Identify which cell holds the provided text, then report its [X, Y] central coordinate. 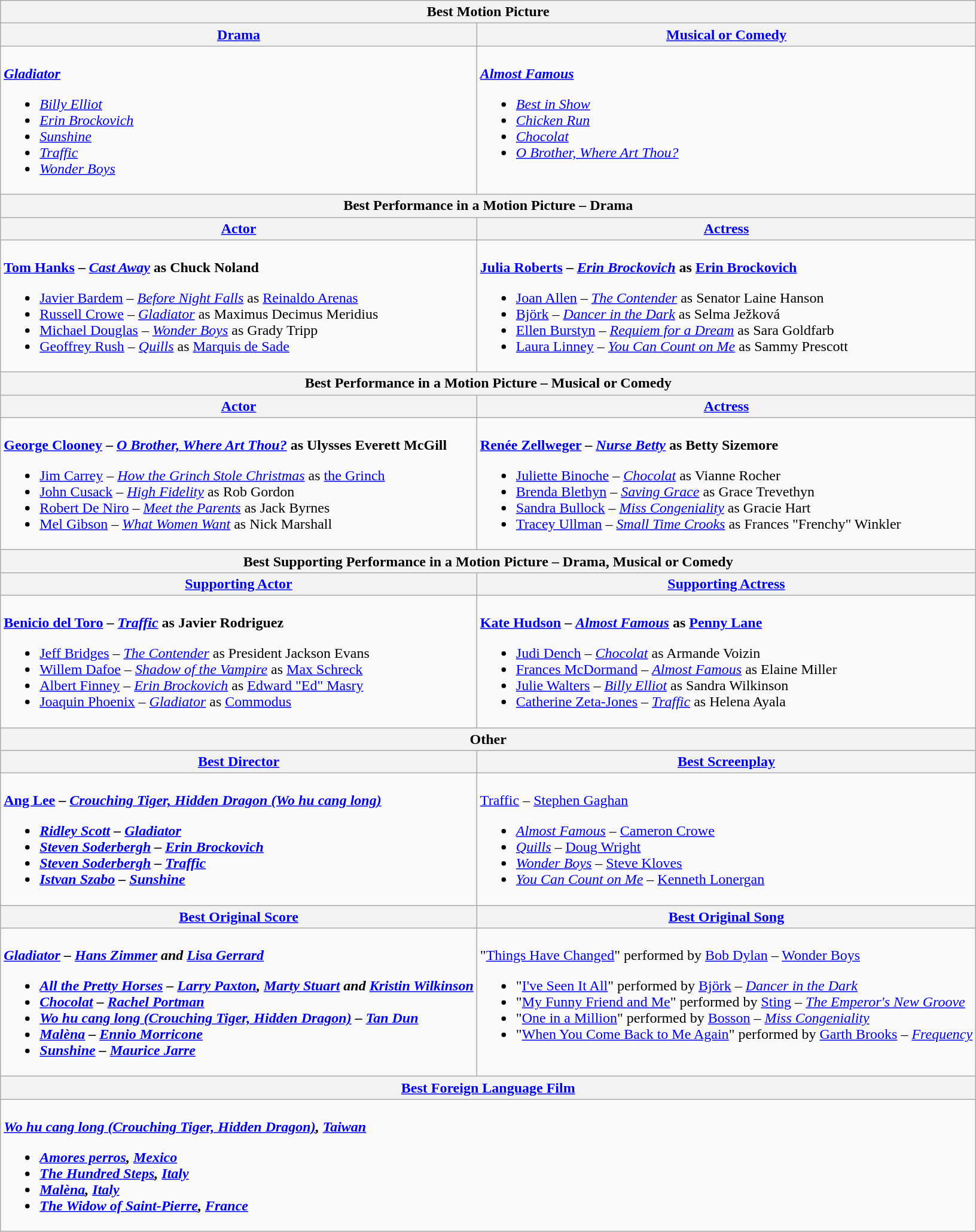
Best Supporting Performance in a Motion Picture – Drama, Musical or Comedy [488, 561]
Best Original Score [239, 917]
Best Performance in a Motion Picture – Drama [488, 206]
Supporting Actress [726, 584]
Musical or Comedy [726, 35]
Best Original Song [726, 917]
Best Motion Picture [488, 12]
Best Performance in a Motion Picture – Musical or Comedy [488, 383]
Best Director [239, 762]
Other [488, 739]
Best Screenplay [726, 762]
Best Foreign Language Film [488, 1088]
Supporting Actor [239, 584]
Traffic – Stephen GaghanAlmost Famous – Cameron CroweQuills – Doug WrightWonder Boys – Steve KlovesYou Can Count on Me – Kenneth Lonergan [726, 840]
GladiatorBilly ElliotErin BrockovichSunshineTrafficWonder Boys [239, 120]
Almost FamousBest in ShowChicken RunChocolatO Brother, Where Art Thou? [726, 120]
Wo hu cang long (Crouching Tiger, Hidden Dragon), TaiwanAmores perros, MexicoThe Hundred Steps, ItalyMalèna, ItalyThe Widow of Saint-Pierre, France [488, 1165]
Drama [239, 35]
